Output the [x, y] coordinate of the center of the cell containing the given text.  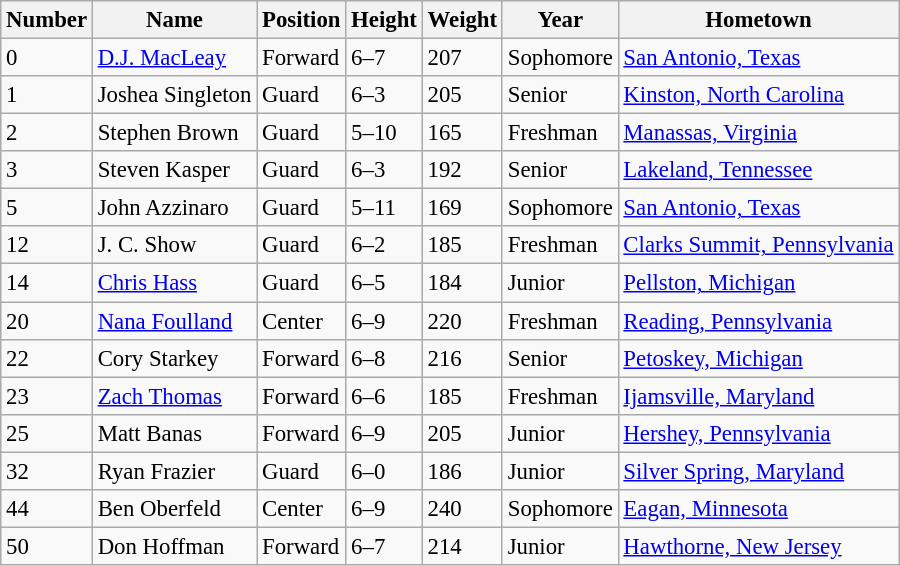
Stephen Brown [174, 133]
Matt Banas [174, 433]
Don Hoffman [174, 546]
Pellston, Michigan [758, 283]
20 [47, 321]
Ben Oberfeld [174, 509]
50 [47, 546]
5–10 [384, 133]
Weight [462, 20]
23 [47, 396]
Kinston, North Carolina [758, 95]
6–8 [384, 358]
D.J. MacLeay [174, 58]
Silver Spring, Maryland [758, 471]
192 [462, 170]
Manassas, Virginia [758, 133]
Hometown [758, 20]
216 [462, 358]
5 [47, 208]
32 [47, 471]
Cory Starkey [174, 358]
14 [47, 283]
Name [174, 20]
Height [384, 20]
2 [47, 133]
169 [462, 208]
25 [47, 433]
184 [462, 283]
165 [462, 133]
6–6 [384, 396]
0 [47, 58]
Number [47, 20]
12 [47, 245]
Year [560, 20]
Petoskey, Michigan [758, 358]
Eagan, Minnesota [758, 509]
Joshea Singleton [174, 95]
Position [302, 20]
Zach Thomas [174, 396]
Hershey, Pennsylvania [758, 433]
John Azzinaro [174, 208]
Lakeland, Tennessee [758, 170]
Ijamsville, Maryland [758, 396]
186 [462, 471]
220 [462, 321]
Reading, Pennsylvania [758, 321]
6–2 [384, 245]
Nana Foulland [174, 321]
5–11 [384, 208]
Chris Hass [174, 283]
Clarks Summit, Pennsylvania [758, 245]
6–5 [384, 283]
Ryan Frazier [174, 471]
240 [462, 509]
1 [47, 95]
44 [47, 509]
Hawthorne, New Jersey [758, 546]
3 [47, 170]
J. C. Show [174, 245]
207 [462, 58]
214 [462, 546]
6–0 [384, 471]
22 [47, 358]
Steven Kasper [174, 170]
